Pinpoint the cell where the given text exists, returning its (X, Y) midpoint coordinate. 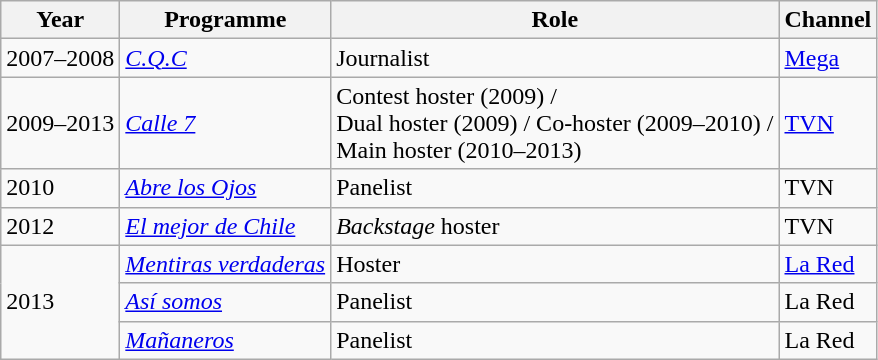
2010 (60, 188)
2013 (60, 302)
Channel (828, 20)
Programme (226, 20)
Hoster (555, 264)
Contest hoster (2009) /Dual hoster (2009) / Co-hoster (2009–2010) /Main hoster (2010–2013) (555, 123)
Backstage hoster (555, 226)
2007–2008 (60, 58)
Role (555, 20)
Calle 7 (226, 123)
2009–2013 (60, 123)
C.Q.C (226, 58)
Mentiras verdaderas (226, 264)
Year (60, 20)
Mañaneros (226, 340)
2012 (60, 226)
Journalist (555, 58)
Mega (828, 58)
El mejor de Chile (226, 226)
Así somos (226, 302)
Abre los Ojos (226, 188)
